Detect which cell encompasses the target text, then output its [x, y] center coordinate. 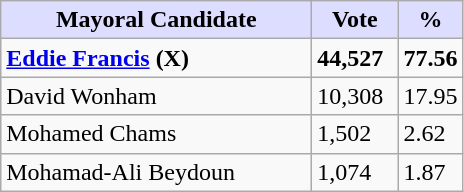
10,308 [355, 96]
Eddie Francis (X) [156, 58]
Mohamed Chams [156, 134]
2.62 [430, 134]
1.87 [430, 172]
Vote [355, 20]
% [430, 20]
Mayoral Candidate [156, 20]
David Wonham [156, 96]
Mohamad-Ali Beydoun [156, 172]
17.95 [430, 96]
44,527 [355, 58]
1,074 [355, 172]
77.56 [430, 58]
1,502 [355, 134]
